Identify which cell holds the provided text, then report its (X, Y) central coordinate. 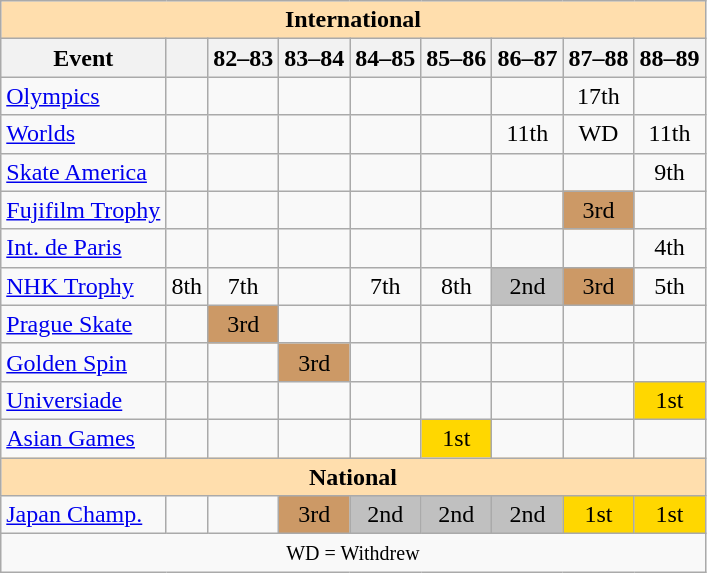
87–88 (598, 58)
Olympics (84, 96)
5th (670, 286)
Event (84, 58)
Universiade (84, 400)
Skate America (84, 172)
Worlds (84, 134)
84–85 (386, 58)
Int. de Paris (84, 248)
86–87 (528, 58)
17th (598, 96)
Fujifilm Trophy (84, 210)
9th (670, 172)
National (353, 477)
WD = Withdrew (353, 553)
4th (670, 248)
WD (598, 134)
NHK Trophy (84, 286)
Golden Spin (84, 362)
82–83 (244, 58)
International (353, 20)
85–86 (456, 58)
Japan Champ. (84, 515)
Prague Skate (84, 324)
Asian Games (84, 438)
88–89 (670, 58)
83–84 (314, 58)
